Provide the (x, y) coordinate of the cell's center where the given text is located.  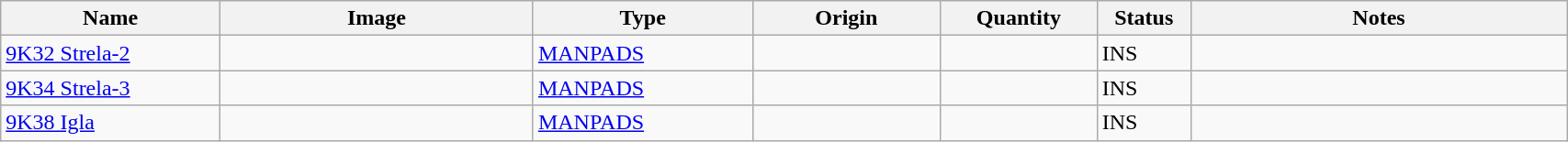
Image (377, 18)
9K34 Strela-3 (110, 88)
Type (643, 18)
9K32 Strela-2 (110, 53)
Quantity (1019, 18)
Status (1144, 18)
9K38 Igla (110, 123)
Name (110, 18)
Origin (847, 18)
Notes (1378, 18)
